Locate the cell with the specified text and output its [x, y] center coordinate. 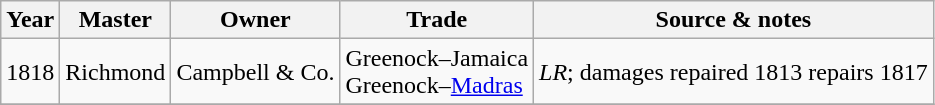
Trade [437, 20]
Campbell & Co. [256, 72]
1818 [30, 72]
Year [30, 20]
Master [116, 20]
Owner [256, 20]
Greenock–JamaicaGreenock–Madras [437, 72]
Source & notes [734, 20]
LR; damages repaired 1813 repairs 1817 [734, 72]
Richmond [116, 72]
